Locate the cell with the specified text and output its [x, y] center coordinate. 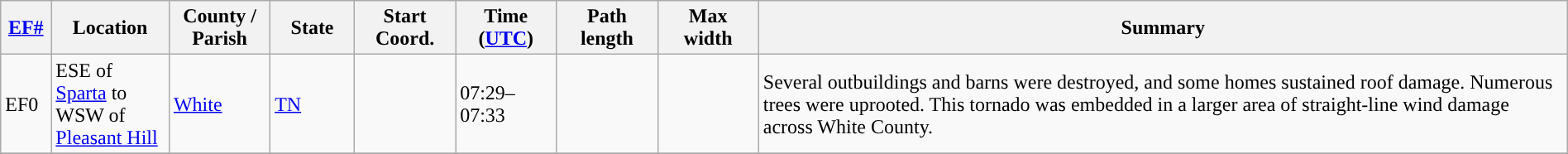
White [219, 104]
EF0 [26, 104]
State [313, 28]
Time (UTC) [506, 28]
Location [111, 28]
07:29–07:33 [506, 104]
Max width [708, 28]
Start Coord. [404, 28]
TN [313, 104]
EF# [26, 28]
County / Parish [219, 28]
Path length [607, 28]
ESE of Sparta to WSW of Pleasant Hill [111, 104]
Summary [1163, 28]
